Provide the [X, Y] coordinate of the cell's center where the given text is located.  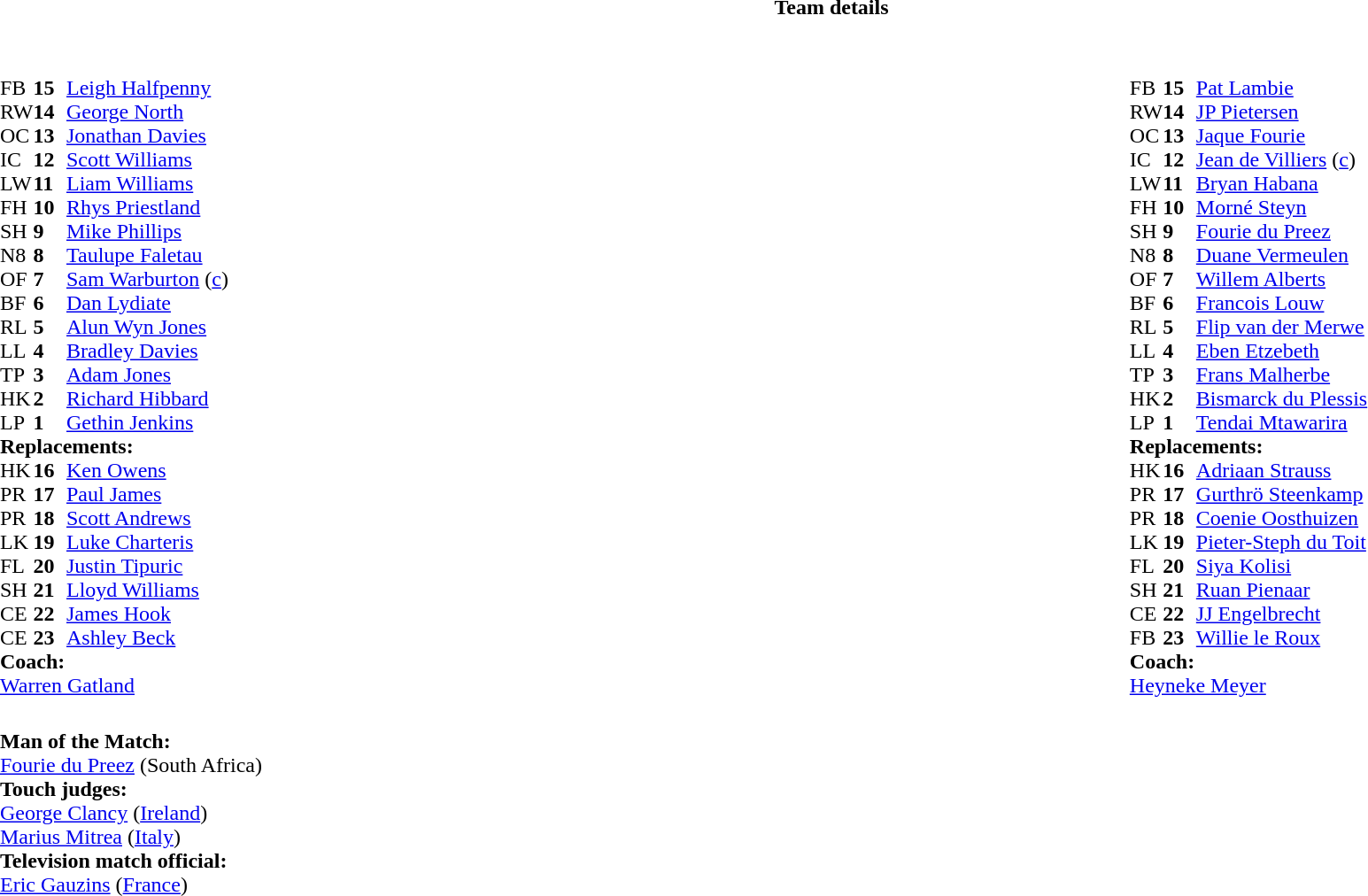
Siya Kolisi [1282, 567]
Scott Andrews [147, 519]
Adam Jones [147, 375]
Gethin Jenkins [147, 423]
Pat Lambie [1282, 89]
Justin Tipuric [147, 567]
Bradley Davies [147, 351]
Jaque Fourie [1282, 136]
Warren Gatland [114, 685]
Adriaan Strauss [1282, 471]
Heyneke Meyer [1248, 685]
Jean de Villiers (c) [1282, 159]
Willie le Roux [1282, 637]
Morné Steyn [1282, 207]
Luke Charteris [147, 542]
Ashley Beck [147, 637]
James Hook [147, 614]
Scott Williams [147, 159]
JJ Engelbrecht [1282, 614]
Ruan Pienaar [1282, 590]
Jonathan Davies [147, 136]
Bryan Habana [1282, 184]
George North [147, 112]
Paul James [147, 494]
Duane Vermeulen [1282, 255]
Liam Williams [147, 184]
Eben Etzebeth [1282, 351]
Pieter-Steph du Toit [1282, 542]
Rhys Priestland [147, 207]
Francois Louw [1282, 303]
Bismarck du Plessis [1282, 398]
Coenie Oosthuizen [1282, 519]
JP Pietersen [1282, 112]
Alun Wyn Jones [147, 328]
Flip van der Merwe [1282, 328]
Willem Alberts [1282, 280]
Ken Owens [147, 471]
Dan Lydiate [147, 303]
Fourie du Preez [1282, 232]
Taulupe Faletau [147, 255]
Leigh Halfpenny [147, 89]
Sam Warburton (c) [147, 280]
Gurthrö Steenkamp [1282, 494]
Lloyd Williams [147, 590]
Mike Phillips [147, 232]
Tendai Mtawarira [1282, 423]
Frans Malherbe [1282, 375]
Richard Hibbard [147, 398]
